Search for the cell housing the specified text and yield its [X, Y] center coordinate. 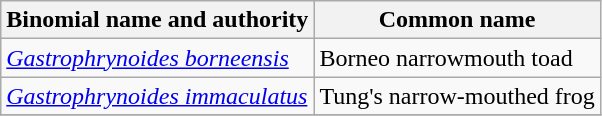
Gastrophrynoides immaculatus [158, 96]
Gastrophrynoides borneensis [158, 58]
Borneo narrowmouth toad [457, 58]
Binomial name and authority [158, 20]
Common name [457, 20]
Tung's narrow-mouthed frog [457, 96]
